Search for the cell housing the specified text and yield its [X, Y] center coordinate. 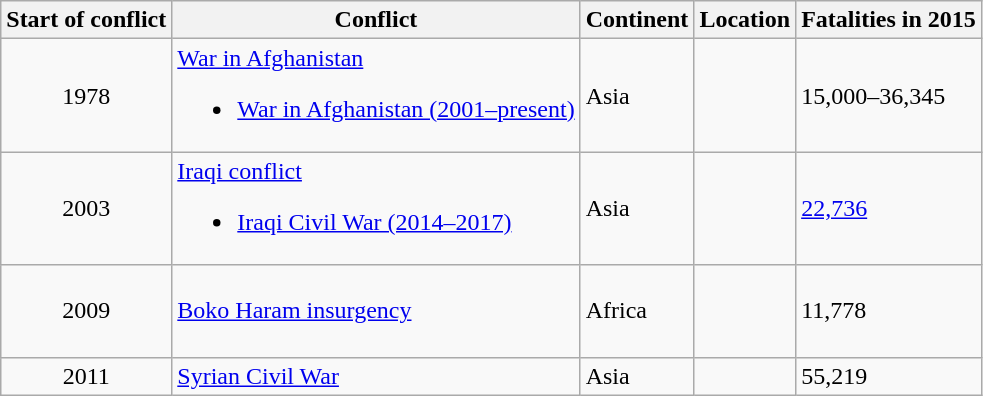
Syrian Civil War [376, 376]
Conflict [376, 20]
1978 [86, 96]
War in AfghanistanWar in Afghanistan (2001–present) [376, 96]
Continent [637, 20]
Boko Haram insurgency [376, 311]
Iraqi conflictIraqi Civil War (2014–2017) [376, 208]
Africa [637, 311]
Location [745, 20]
Start of conflict [86, 20]
2009 [86, 311]
15,000–36,345 [889, 96]
2011 [86, 376]
55,219 [889, 376]
2003 [86, 208]
Fatalities in 2015 [889, 20]
22,736 [889, 208]
11,778 [889, 311]
